Find where the given text appears and provide that cell's center as (x, y) coordinate. 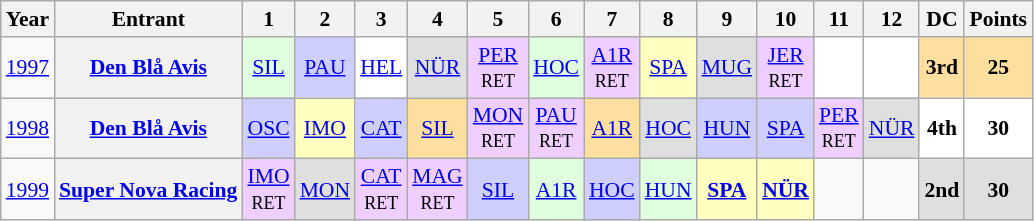
4 (438, 19)
3rd (942, 68)
3 (381, 19)
9 (728, 19)
12 (892, 19)
Points (998, 19)
PAURET (556, 128)
5 (498, 19)
PAU (326, 68)
HEL (381, 68)
2 (326, 19)
10 (786, 19)
11 (839, 19)
A1RRET (612, 68)
DC (942, 19)
25 (998, 68)
IMO (326, 128)
JERRET (786, 68)
MON (326, 190)
Super Nova Racing (148, 190)
MONRET (498, 128)
1997 (28, 68)
4th (942, 128)
IMORET (268, 190)
MAGRET (438, 190)
Entrant (148, 19)
1998 (28, 128)
7 (612, 19)
2nd (942, 190)
1 (268, 19)
CATRET (381, 190)
6 (556, 19)
MUG (728, 68)
8 (668, 19)
CAT (381, 128)
1999 (28, 190)
OSC (268, 128)
Year (28, 19)
